Extract the (x, y) coordinate from the center of the cell holding the provided text.  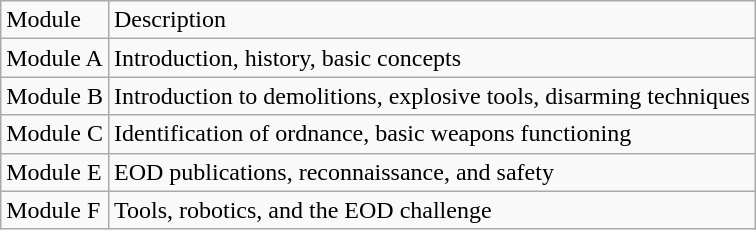
Tools, robotics, and the EOD challenge (432, 210)
Description (432, 20)
Introduction to demolitions, explosive tools, disarming techniques (432, 96)
Module A (55, 58)
Module C (55, 134)
Introduction, history, basic concepts (432, 58)
Module B (55, 96)
Identification of ordnance, basic weapons functioning (432, 134)
Module (55, 20)
Module E (55, 172)
EOD publications, reconnaissance, and safety (432, 172)
Module F (55, 210)
